Detect which cell encompasses the target text, then output its [x, y] center coordinate. 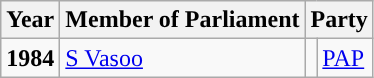
1984 [30, 58]
Year [30, 20]
Member of Parliament [182, 20]
PAP [346, 58]
S Vasoo [182, 58]
Party [339, 20]
